From the cell containing the given text, extract its center point as (x, y) coordinate. 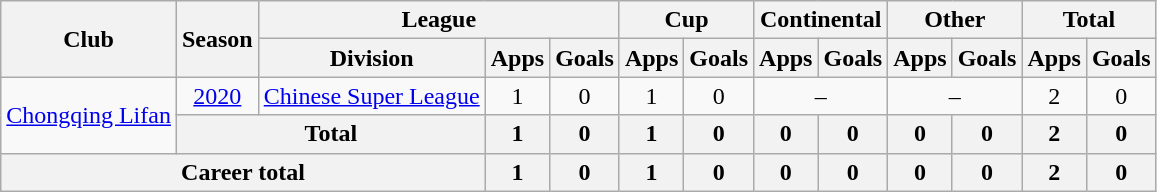
Chongqing Lifan (89, 115)
Other (955, 20)
Continental (821, 20)
Season (217, 39)
Career total (243, 172)
Club (89, 39)
Division (372, 58)
2020 (217, 96)
League (438, 20)
Cup (686, 20)
Chinese Super League (372, 96)
